Determine the [x, y] coordinate at the center of the cell enclosing the given text.  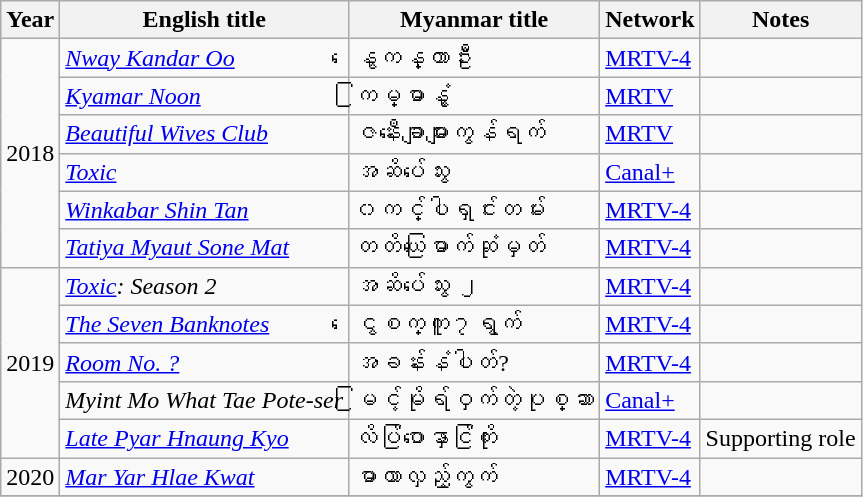
2020 [30, 477]
Late Pyar Hnaung Kyo [204, 438]
2018 [30, 153]
နွေကန္တာဦး [474, 58]
Myanmar title [474, 20]
အခန်းနံပါတ်? [474, 362]
2019 [30, 362]
Room No. ? [204, 362]
Notes [780, 20]
အဆိပ်သွေး [474, 172]
ကြမ္မာနွံ့ [474, 96]
Mar Yar Hlae Kwat [204, 477]
Beautiful Wives Club [204, 134]
Tatiya Myaut Sone Mat [204, 248]
ဇနီးချောများကွန်ရက် [474, 134]
Winkabar Shin Tan [204, 210]
Supporting role [780, 438]
Kyamar Noon [204, 96]
The Seven Banknotes [204, 324]
English title [204, 20]
Nway Kandar Oo [204, 58]
မြင့်မိုရ်ဝှက်တဲ့ပုစ္ဆာ [474, 400]
ငွေစက္ကူ၇ရွက် [474, 324]
Myint Mo What Tae Pote-ser [204, 400]
လိပ်ပြာနှောင်ကြိုး [474, 438]
၀င်္ကပါရှင်းတမ်း [474, 210]
တတိယမြောက်ဆုံမှတ် [474, 248]
Year [30, 20]
မာယာလှည့်ကွက် [474, 477]
အဆိပ်သွေး ၂ [474, 286]
Toxic: Season 2 [204, 286]
Network [650, 20]
Toxic [204, 172]
